Find where the given text appears and provide that cell's center as [X, Y] coordinate. 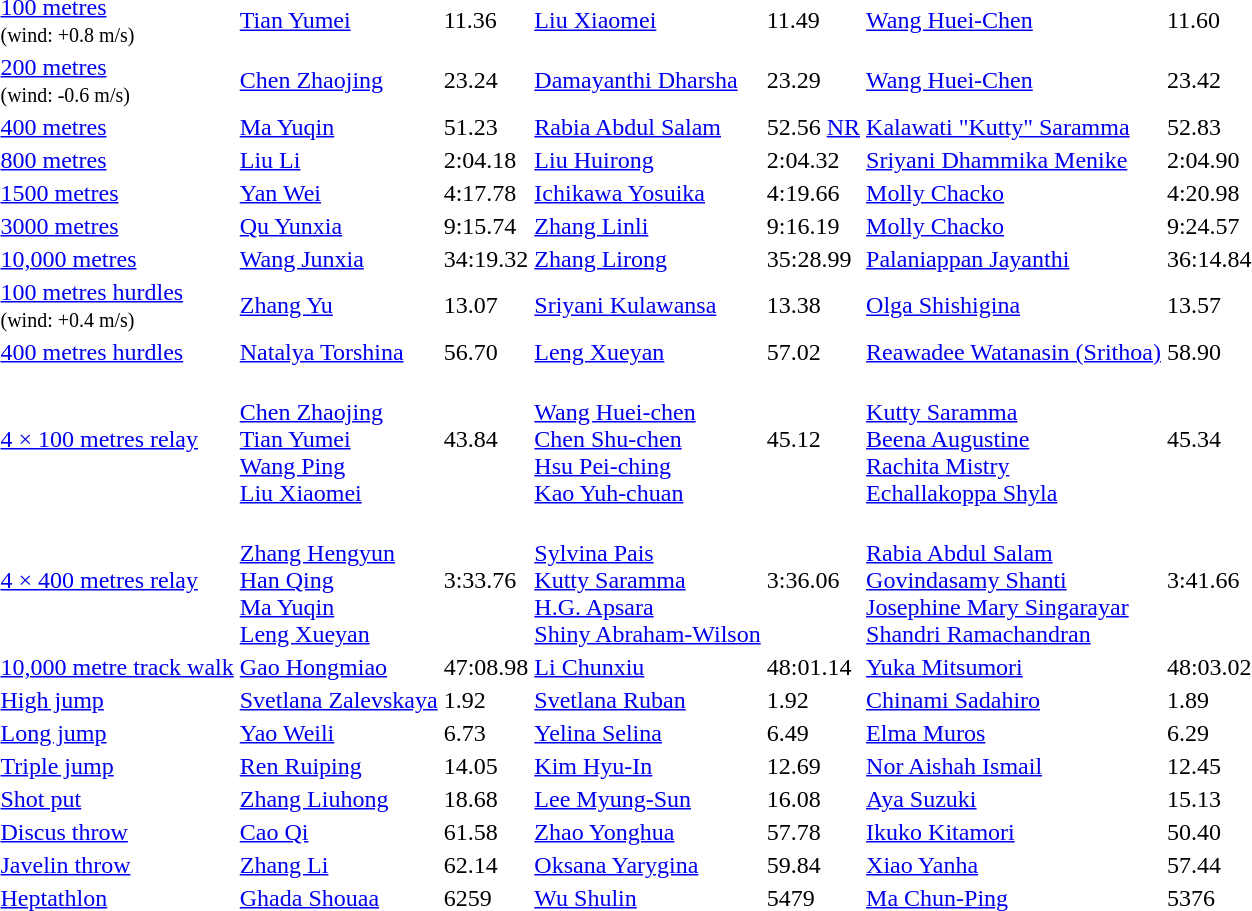
3:36.06 [813, 580]
13.38 [813, 306]
56.70 [486, 352]
4:19.66 [813, 193]
43.84 [486, 439]
Svetlana Zalevskaya [338, 700]
Zhang Linli [648, 226]
16.08 [813, 799]
Zhang Lirong [648, 259]
Kutty SarammaBeena AugustineRachita MistryEchallakoppa Shyla [1014, 439]
Reawadee Watanasin (Srithoa) [1014, 352]
Nor Aishah Ismail [1014, 766]
Kalawati "Kutty" Saramma [1014, 127]
34:19.32 [486, 259]
Oksana Yarygina [648, 865]
Xiao Yanha [1014, 865]
6.49 [813, 733]
Natalya Torshina [338, 352]
Ichikawa Yosuika [648, 193]
47:08.98 [486, 667]
4:17.78 [486, 193]
6.73 [486, 733]
3:33.76 [486, 580]
Kim Hyu-In [648, 766]
12.69 [813, 766]
Chen ZhaojingTian YumeiWang PingLiu Xiaomei [338, 439]
48:01.14 [813, 667]
Ren Ruiping [338, 766]
Aya Suzuki [1014, 799]
Leng Xueyan [648, 352]
Zhang Yu [338, 306]
45.12 [813, 439]
Yelina Selina [648, 733]
9:15.74 [486, 226]
Chen Zhaojing [338, 80]
Sriyani Kulawansa [648, 306]
62.14 [486, 865]
Elma Muros [1014, 733]
Wang Junxia [338, 259]
Rabia Abdul Salam [648, 127]
Wang Huei-chenChen Shu-chenHsu Pei-chingKao Yuh-chuan [648, 439]
Palaniappan Jayanthi [1014, 259]
Ma Yuqin [338, 127]
Olga Shishigina [1014, 306]
18.68 [486, 799]
Zhang Li [338, 865]
Ikuko Kitamori [1014, 832]
Qu Yunxia [338, 226]
Cao Qi [338, 832]
2:04.32 [813, 160]
23.29 [813, 80]
61.58 [486, 832]
Damayanthi Dharsha [648, 80]
Rabia Abdul SalamGovindasamy ShantiJosephine Mary SingarayarShandri Ramachandran [1014, 580]
Chinami Sadahiro [1014, 700]
Sriyani Dhammika Menike [1014, 160]
Zhang Liuhong [338, 799]
Liu Li [338, 160]
52.56 NR [813, 127]
Zhang HengyunHan QingMa YuqinLeng Xueyan [338, 580]
Yao Weili [338, 733]
51.23 [486, 127]
Liu Huirong [648, 160]
Zhao Yonghua [648, 832]
Gao Hongmiao [338, 667]
Yan Wei [338, 193]
57.02 [813, 352]
35:28.99 [813, 259]
Li Chunxiu [648, 667]
14.05 [486, 766]
Wang Huei-Chen [1014, 80]
57.78 [813, 832]
Svetlana Ruban [648, 700]
Lee Myung-Sun [648, 799]
9:16.19 [813, 226]
Sylvina PaisKutty SarammaH.G. ApsaraShiny Abraham-Wilson [648, 580]
13.07 [486, 306]
23.24 [486, 80]
Yuka Mitsumori [1014, 667]
2:04.18 [486, 160]
59.84 [813, 865]
